Pinpoint the cell where the given text exists, returning its [x, y] midpoint coordinate. 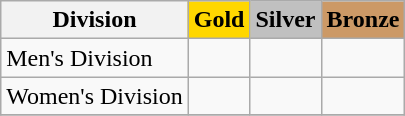
Silver [286, 20]
Division [94, 20]
Men's Division [94, 58]
Women's Division [94, 96]
Bronze [363, 20]
Gold [219, 20]
